Determine the (X, Y) coordinate at the center of the cell enclosing the given text.  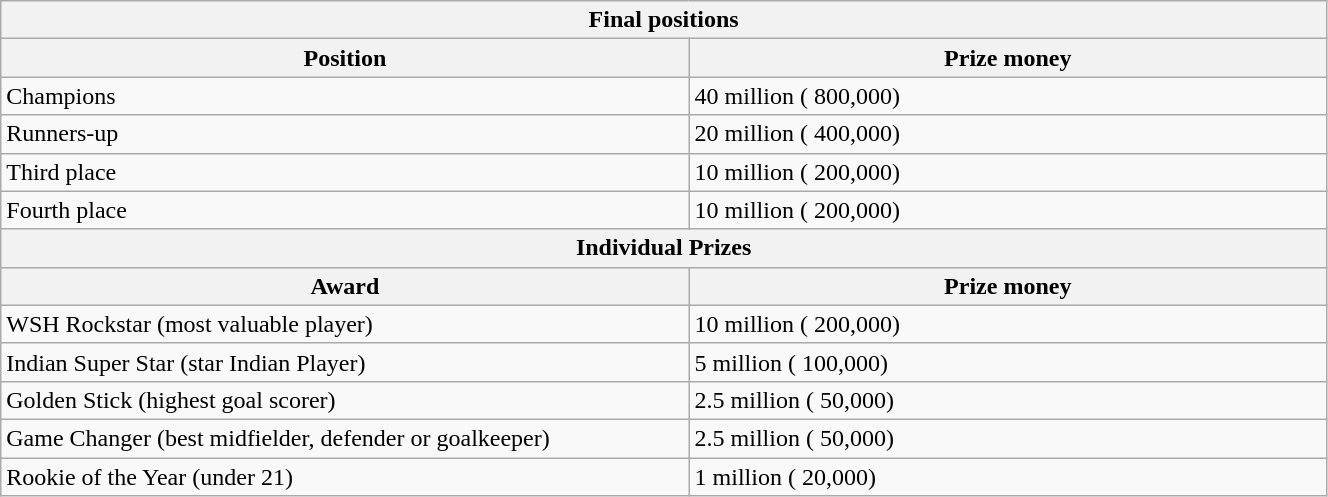
Award (345, 286)
Rookie of the Year (under 21) (345, 477)
WSH Rockstar (most valuable player) (345, 324)
Golden Stick (highest goal scorer) (345, 400)
Game Changer (best midfielder, defender or goalkeeper) (345, 438)
Final positions (664, 20)
Fourth place (345, 210)
Runners-up (345, 134)
40 million ( 800,000) (1008, 96)
Third place (345, 172)
20 million ( 400,000) (1008, 134)
Position (345, 58)
Champions (345, 96)
5 million ( 100,000) (1008, 362)
Individual Prizes (664, 248)
Indian Super Star (star Indian Player) (345, 362)
1 million ( 20,000) (1008, 477)
